Pinpoint the cell where the given text exists, returning its (x, y) midpoint coordinate. 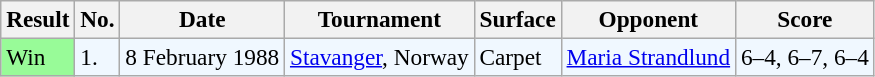
Result (38, 19)
Stavanger, Norway (380, 57)
Tournament (380, 19)
Date (202, 19)
Score (804, 19)
1. (98, 57)
Win (38, 57)
Maria Strandlund (648, 57)
Carpet (518, 57)
No. (98, 19)
6–4, 6–7, 6–4 (804, 57)
8 February 1988 (202, 57)
Opponent (648, 19)
Surface (518, 19)
